Return (X, Y) of the center of cell containing provided text 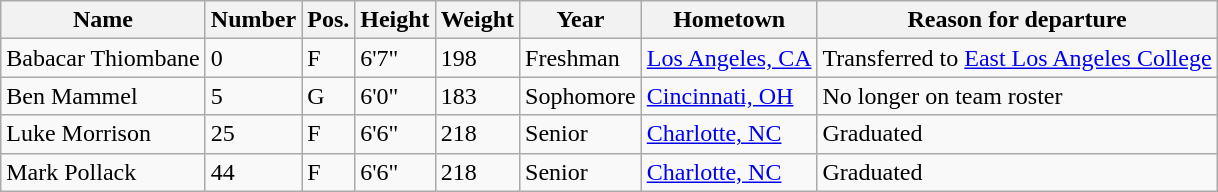
Babacar Thiombane (104, 58)
44 (253, 172)
Luke Morrison (104, 134)
Year (581, 20)
Transferred to East Los Angeles College (1017, 58)
5 (253, 96)
Pos. (328, 20)
Mark Pollack (104, 172)
Ben Mammel (104, 96)
6'0" (395, 96)
Height (395, 20)
Los Angeles, CA (729, 58)
No longer on team roster (1017, 96)
198 (477, 58)
6'7" (395, 58)
Weight (477, 20)
Sophomore (581, 96)
0 (253, 58)
183 (477, 96)
G (328, 96)
Name (104, 20)
25 (253, 134)
Reason for departure (1017, 20)
Hometown (729, 20)
Freshman (581, 58)
Number (253, 20)
Cincinnati, OH (729, 96)
